Scan for the cell matching the given text and deliver its [X, Y] coordinate at center. 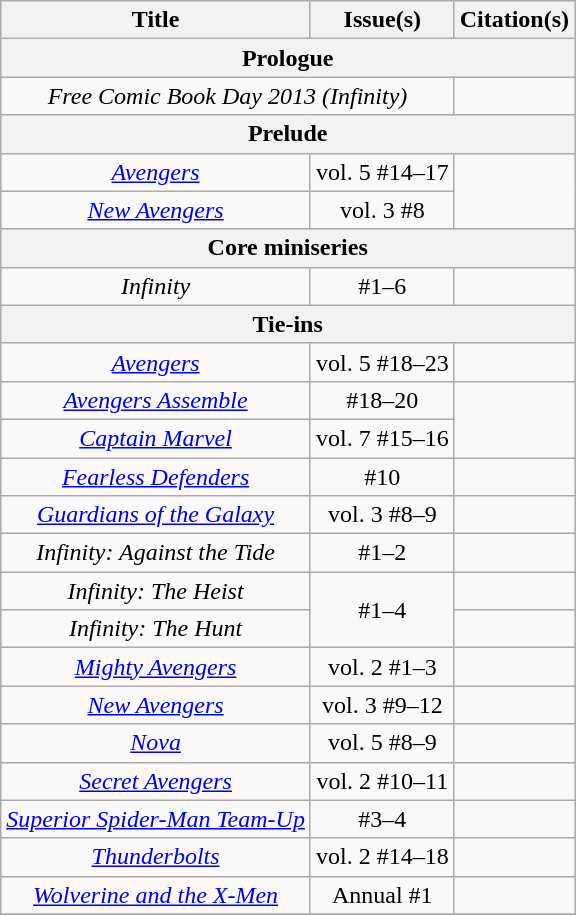
vol. 5 #8–9 [382, 743]
Guardians of the Galaxy [156, 515]
Secret Avengers [156, 781]
Citation(s) [514, 20]
Infinity: Against the Tide [156, 553]
Wolverine and the X-Men [156, 895]
Tie-ins [288, 324]
Core miniseries [288, 248]
Superior Spider-Man Team-Up [156, 819]
Fearless Defenders [156, 477]
Captain Marvel [156, 438]
Free Comic Book Day 2013 (Infinity) [228, 96]
vol. 5 #18–23 [382, 362]
vol. 3 #8–9 [382, 515]
Title [156, 20]
Issue(s) [382, 20]
vol. 3 #9–12 [382, 705]
Thunderbolts [156, 857]
#10 [382, 477]
Prelude [288, 134]
Avengers Assemble [156, 400]
vol. 2 #10–11 [382, 781]
Infinity [156, 286]
vol. 2 #1–3 [382, 667]
Mighty Avengers [156, 667]
#1–2 [382, 553]
Infinity: The Hunt [156, 629]
Infinity: The Heist [156, 591]
vol. 5 #14–17 [382, 172]
#1–4 [382, 610]
#18–20 [382, 400]
Annual #1 [382, 895]
vol. 7 #15–16 [382, 438]
#1–6 [382, 286]
#3–4 [382, 819]
vol. 2 #14–18 [382, 857]
Nova [156, 743]
vol. 3 #8 [382, 210]
Prologue [288, 58]
